Pinpoint the cell where the given text exists, returning its [X, Y] midpoint coordinate. 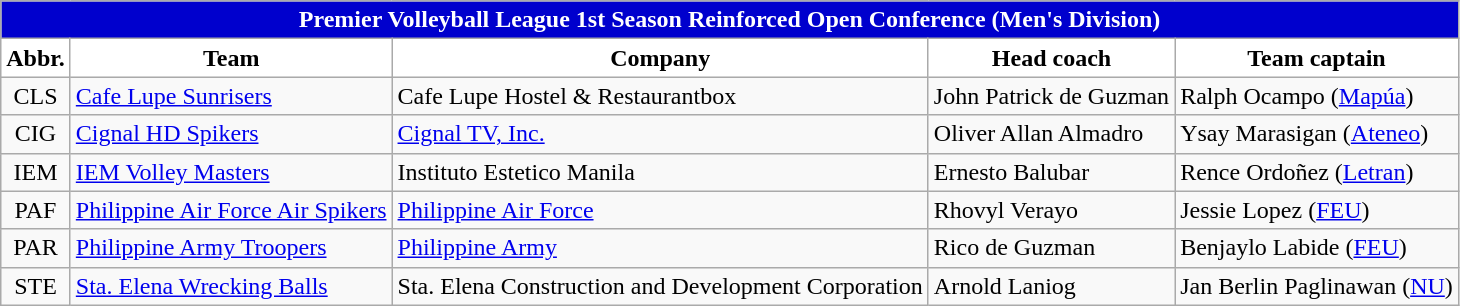
John Patrick de Guzman [1051, 96]
Cignal TV, Inc. [660, 134]
Ernesto Balubar [1051, 172]
Arnold Laniog [1051, 286]
Rence Ordoñez (Letran) [1317, 172]
Cignal HD Spikers [231, 134]
Oliver Allan Almadro [1051, 134]
Philippine Army Troopers [231, 248]
Rico de Guzman [1051, 248]
Abbr. [36, 58]
Cafe Lupe Hostel & Restaurantbox [660, 96]
Sta. Elena Construction and Development Corporation [660, 286]
Philippine Army [660, 248]
Premier Volleyball League 1st Season Reinforced Open Conference (Men's Division) [730, 20]
Jan Berlin Paglinawan (NU) [1317, 286]
STE [36, 286]
CIG [36, 134]
Team [231, 58]
IEM [36, 172]
Rhovyl Verayo [1051, 210]
Company [660, 58]
Head coach [1051, 58]
CLS [36, 96]
Jessie Lopez (FEU) [1317, 210]
Sta. Elena Wrecking Balls [231, 286]
IEM Volley Masters [231, 172]
Ysay Marasigan (Ateneo) [1317, 134]
Cafe Lupe Sunrisers [231, 96]
Philippine Air Force [660, 210]
Benjaylo Labide (FEU) [1317, 248]
Instituto Estetico Manila [660, 172]
Team captain [1317, 58]
Ralph Ocampo (Mapúa) [1317, 96]
PAF [36, 210]
PAR [36, 248]
Philippine Air Force Air Spikers [231, 210]
